Provide the (x, y) coordinate of the cell's center where the given text is located.  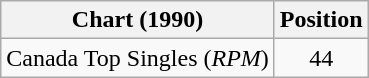
Chart (1990) (138, 20)
44 (321, 58)
Canada Top Singles (RPM) (138, 58)
Position (321, 20)
